Detect which cell encompasses the target text, then output its [X, Y] center coordinate. 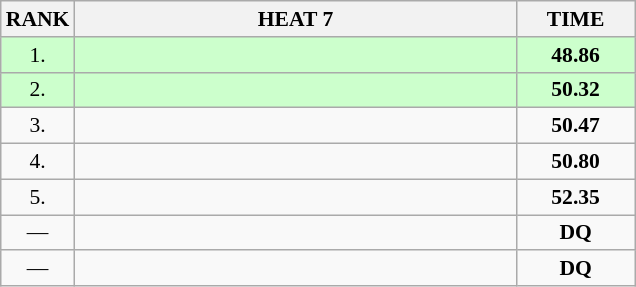
HEAT 7 [295, 19]
RANK [38, 19]
5. [38, 197]
4. [38, 162]
52.35 [576, 197]
1. [38, 55]
50.47 [576, 126]
48.86 [576, 55]
50.32 [576, 90]
50.80 [576, 162]
TIME [576, 19]
3. [38, 126]
2. [38, 90]
